Pinpoint the cell where the given text exists, returning its [X, Y] midpoint coordinate. 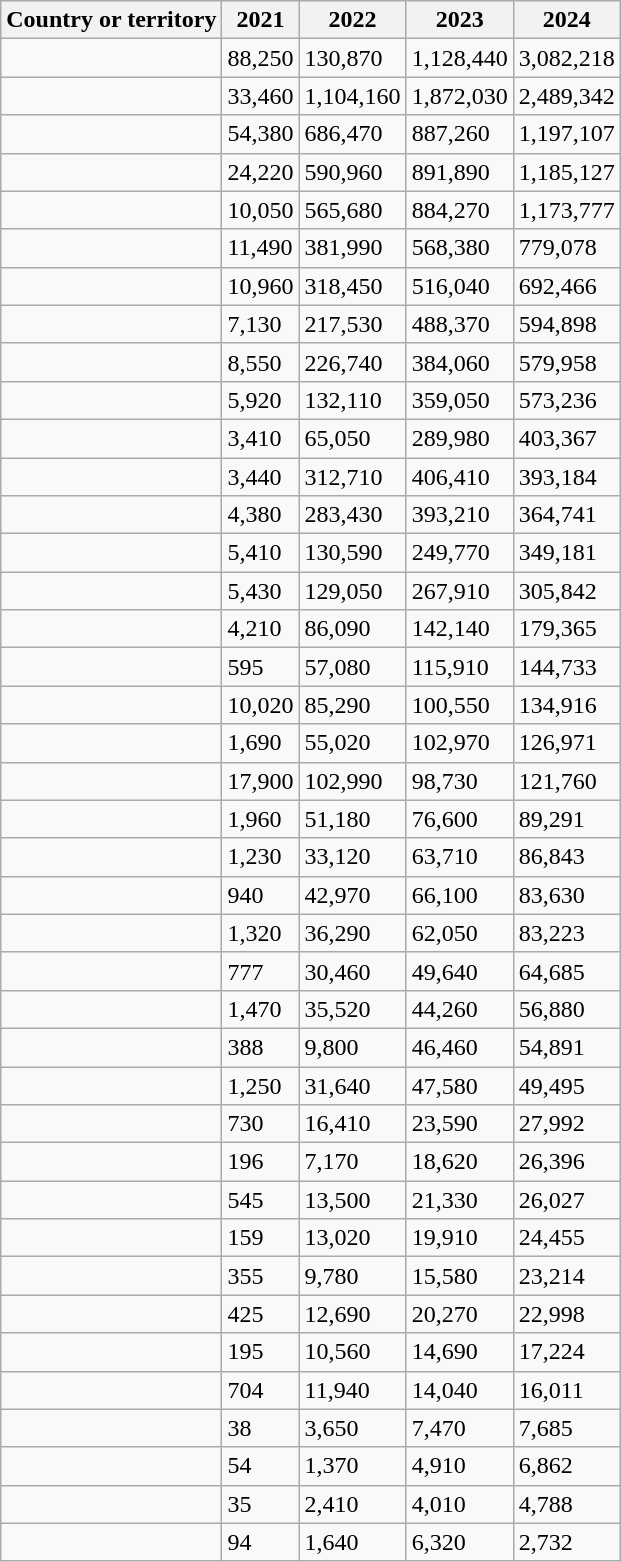
393,184 [566, 477]
83,630 [566, 895]
130,590 [352, 553]
102,970 [460, 743]
1,320 [260, 933]
49,640 [460, 971]
26,396 [566, 1162]
44,260 [460, 1009]
20,270 [460, 1314]
730 [260, 1124]
388 [260, 1047]
393,210 [460, 515]
1,640 [352, 1542]
19,910 [460, 1238]
49,495 [566, 1085]
425 [260, 1314]
4,010 [460, 1504]
1,690 [260, 743]
4,910 [460, 1466]
568,380 [460, 248]
488,370 [460, 324]
9,800 [352, 1047]
30,460 [352, 971]
195 [260, 1352]
1,872,030 [460, 96]
144,733 [566, 667]
2,410 [352, 1504]
5,920 [260, 400]
565,680 [352, 210]
1,370 [352, 1466]
1,185,127 [566, 172]
126,971 [566, 743]
940 [260, 895]
42,970 [352, 895]
579,958 [566, 362]
15,580 [460, 1276]
884,270 [460, 210]
777 [260, 971]
115,910 [460, 667]
2021 [260, 20]
14,040 [460, 1390]
7,685 [566, 1428]
21,330 [460, 1200]
381,990 [352, 248]
4,380 [260, 515]
312,710 [352, 477]
98,730 [460, 781]
46,460 [460, 1047]
142,140 [460, 629]
63,710 [460, 857]
3,650 [352, 1428]
24,455 [566, 1238]
159 [260, 1238]
76,600 [460, 819]
573,236 [566, 400]
13,500 [352, 1200]
66,100 [460, 895]
11,940 [352, 1390]
226,740 [352, 362]
1,230 [260, 857]
23,214 [566, 1276]
22,998 [566, 1314]
355 [260, 1276]
2024 [566, 20]
249,770 [460, 553]
3,082,218 [566, 58]
18,620 [460, 1162]
24,220 [260, 172]
89,291 [566, 819]
267,910 [460, 591]
289,980 [460, 438]
7,170 [352, 1162]
85,290 [352, 705]
121,760 [566, 781]
179,365 [566, 629]
1,128,440 [460, 58]
5,430 [260, 591]
54 [260, 1466]
57,080 [352, 667]
318,450 [352, 286]
10,020 [260, 705]
33,460 [260, 96]
1,104,160 [352, 96]
62,050 [460, 933]
887,260 [460, 134]
14,690 [460, 1352]
384,060 [460, 362]
55,020 [352, 743]
10,050 [260, 210]
5,410 [260, 553]
692,466 [566, 286]
406,410 [460, 477]
56,880 [566, 1009]
100,550 [460, 705]
516,040 [460, 286]
403,367 [566, 438]
9,780 [352, 1276]
54,380 [260, 134]
17,900 [260, 781]
35 [260, 1504]
283,430 [352, 515]
129,050 [352, 591]
7,130 [260, 324]
11,490 [260, 248]
38 [260, 1428]
134,916 [566, 705]
8,550 [260, 362]
88,250 [260, 58]
2023 [460, 20]
17,224 [566, 1352]
6,320 [460, 1542]
12,690 [352, 1314]
51,180 [352, 819]
6,862 [566, 1466]
36,290 [352, 933]
86,843 [566, 857]
779,078 [566, 248]
26,027 [566, 1200]
4,788 [566, 1504]
102,990 [352, 781]
595 [260, 667]
Country or territory [112, 20]
16,011 [566, 1390]
2022 [352, 20]
10,560 [352, 1352]
1,250 [260, 1085]
3,410 [260, 438]
33,120 [352, 857]
83,223 [566, 933]
359,050 [460, 400]
54,891 [566, 1047]
47,580 [460, 1085]
2,489,342 [566, 96]
86,090 [352, 629]
13,020 [352, 1238]
891,890 [460, 172]
130,870 [352, 58]
31,640 [352, 1085]
4,210 [260, 629]
545 [260, 1200]
23,590 [460, 1124]
590,960 [352, 172]
64,685 [566, 971]
3,440 [260, 477]
10,960 [260, 286]
217,530 [352, 324]
65,050 [352, 438]
1,173,777 [566, 210]
196 [260, 1162]
35,520 [352, 1009]
1,960 [260, 819]
7,470 [460, 1428]
349,181 [566, 553]
1,197,107 [566, 134]
94 [260, 1542]
364,741 [566, 515]
132,110 [352, 400]
1,470 [260, 1009]
27,992 [566, 1124]
305,842 [566, 591]
594,898 [566, 324]
686,470 [352, 134]
2,732 [566, 1542]
16,410 [352, 1124]
704 [260, 1390]
